For the text-containing cell, return its midpoint in (X, Y) coordinate format. 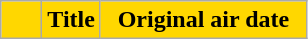
Original air date (203, 20)
Title (72, 20)
